Find where the given text appears and provide that cell's center as [x, y] coordinate. 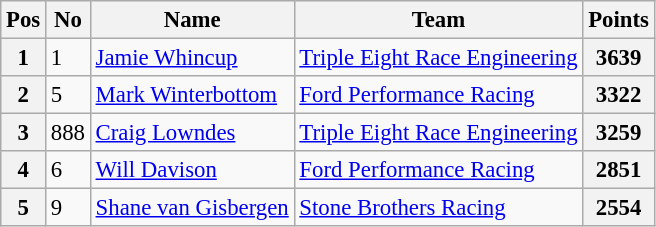
2 [24, 95]
9 [68, 208]
No [68, 20]
6 [68, 170]
2851 [618, 170]
Craig Lowndes [192, 133]
Mark Winterbottom [192, 95]
Pos [24, 20]
Jamie Whincup [192, 58]
Name [192, 20]
2554 [618, 208]
3 [24, 133]
4 [24, 170]
3259 [618, 133]
3322 [618, 95]
Team [438, 20]
3639 [618, 58]
888 [68, 133]
Will Davison [192, 170]
Stone Brothers Racing [438, 208]
Shane van Gisbergen [192, 208]
Points [618, 20]
